Capture the cell that displays the provided text and extract its (X, Y) central coordinate. 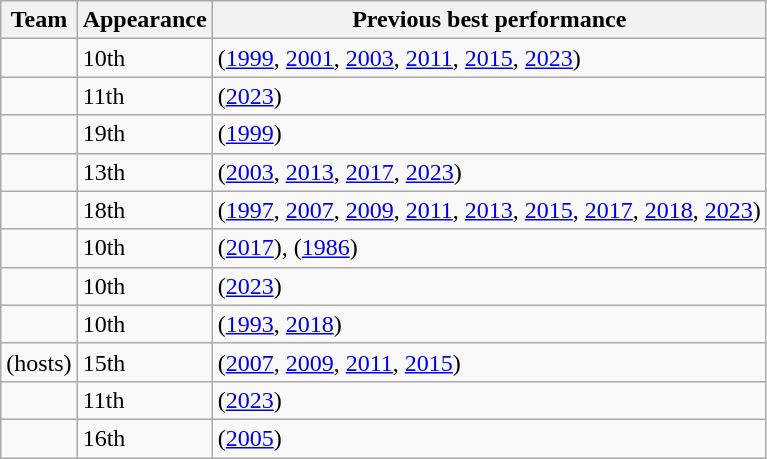
(1993, 2018) (489, 324)
(2005) (489, 438)
16th (144, 438)
18th (144, 210)
Team (39, 20)
13th (144, 172)
(2017), (1986) (489, 248)
Appearance (144, 20)
(2003, 2013, 2017, 2023) (489, 172)
(1999) (489, 134)
(2007, 2009, 2011, 2015) (489, 362)
Previous best performance (489, 20)
15th (144, 362)
(1997, 2007, 2009, 2011, 2013, 2015, 2017, 2018, 2023) (489, 210)
19th (144, 134)
(1999, 2001, 2003, 2011, 2015, 2023) (489, 58)
(hosts) (39, 362)
